Return [X, Y] of the center of cell containing provided text 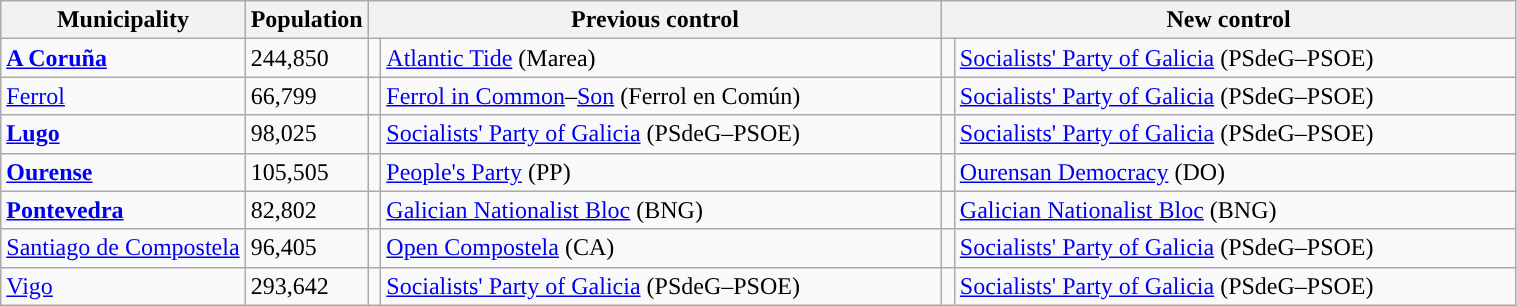
People's Party (PP) [662, 172]
Previous control [655, 20]
Santiago de Compostela [123, 248]
293,642 [306, 286]
66,799 [306, 96]
Population [306, 20]
Ferrol [123, 96]
Municipality [123, 20]
Ourense [123, 172]
New control [1229, 20]
96,405 [306, 248]
Ourensan Democracy (DO) [1234, 172]
98,025 [306, 134]
82,802 [306, 210]
A Coruña [123, 58]
Ferrol in Common–Son (Ferrol en Común) [662, 96]
Atlantic Tide (Marea) [662, 58]
244,850 [306, 58]
Lugo [123, 134]
Open Compostela (CA) [662, 248]
Vigo [123, 286]
105,505 [306, 172]
Pontevedra [123, 210]
